Find where the given text appears and provide that cell's center as (X, Y) coordinate. 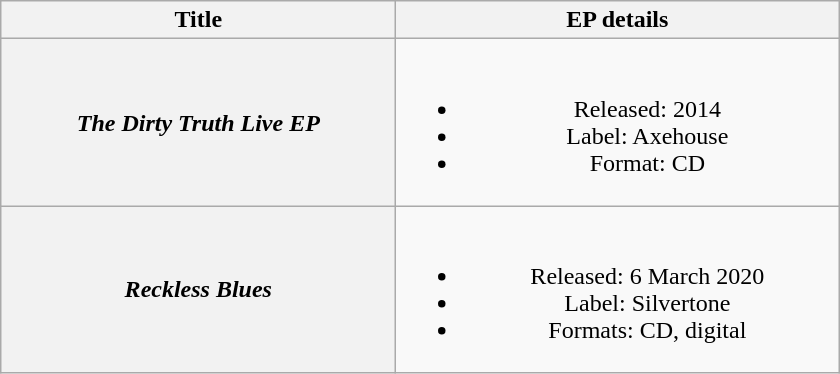
Released: 6 March 2020Label: SilvertoneFormats: CD, digital (618, 290)
Reckless Blues (198, 290)
Title (198, 20)
Released: 2014Label: AxehouseFormat: CD (618, 122)
EP details (618, 20)
The Dirty Truth Live EP (198, 122)
